Locate the cell with the specified text and output its (x, y) center coordinate. 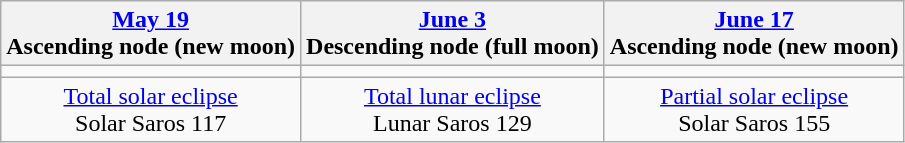
Partial solar eclipseSolar Saros 155 (754, 110)
June 3Descending node (full moon) (453, 34)
Total solar eclipseSolar Saros 117 (151, 110)
June 17Ascending node (new moon) (754, 34)
Total lunar eclipseLunar Saros 129 (453, 110)
May 19Ascending node (new moon) (151, 34)
